Find where the given text appears and provide that cell's center as [X, Y] coordinate. 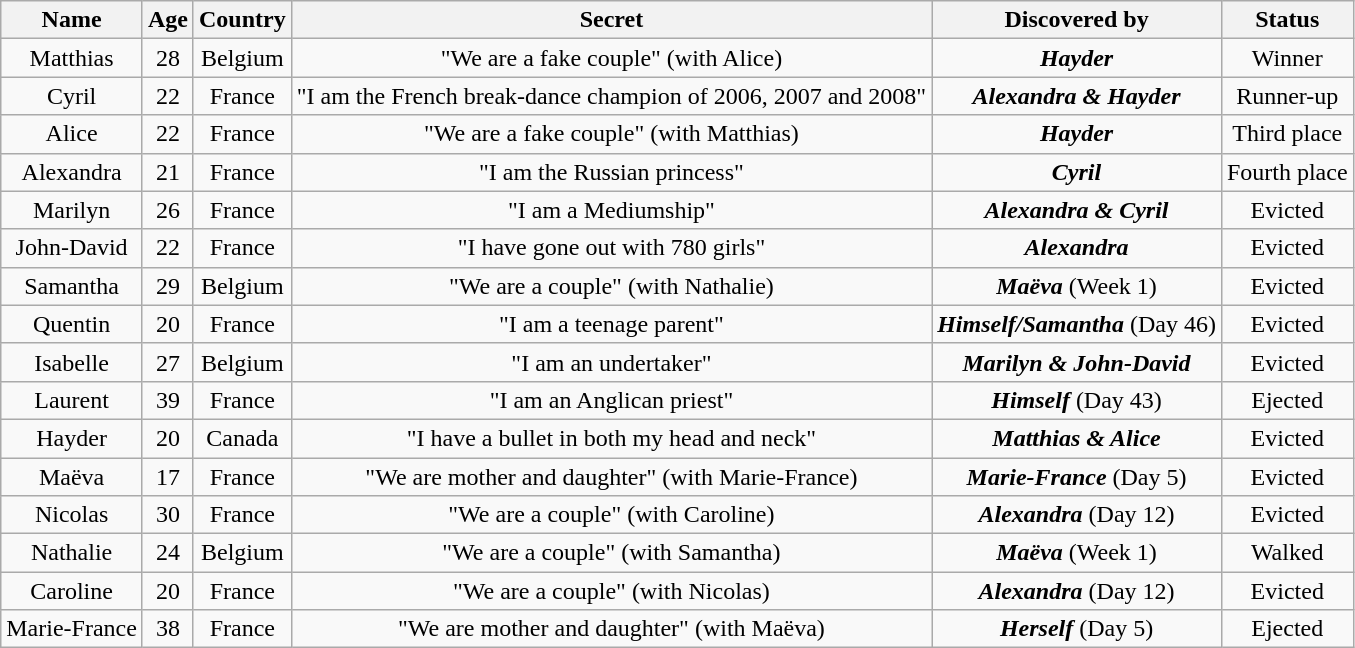
Himself (Day 43) [1077, 400]
38 [168, 629]
Matthias [72, 58]
Nicolas [72, 515]
"We are a couple" (with Samantha) [611, 553]
Country [242, 20]
Marilyn [72, 210]
Third place [1287, 134]
27 [168, 362]
"We are mother and daughter" (with Maëva) [611, 629]
"We are a fake couple" (with Matthias) [611, 134]
21 [168, 172]
Samantha [72, 286]
"I have gone out with 780 girls" [611, 248]
"We are a couple" (with Nathalie) [611, 286]
"I am a Mediumship" [611, 210]
Marie-France (Day 5) [1077, 477]
Age [168, 20]
"We are a couple" (with Nicolas) [611, 591]
"I am an undertaker" [611, 362]
39 [168, 400]
Secret [611, 20]
"I am the French break-dance champion of 2006, 2007 and 2008" [611, 96]
Status [1287, 20]
"We are a fake couple" (with Alice) [611, 58]
Matthias & Alice [1077, 438]
17 [168, 477]
Marie-France [72, 629]
Canada [242, 438]
"I am the Russian princess" [611, 172]
Himself/Samantha (Day 46) [1077, 324]
Herself (Day 5) [1077, 629]
Runner-up [1287, 96]
"I am an Anglican priest" [611, 400]
Alice [72, 134]
"I am a teenage parent" [611, 324]
Caroline [72, 591]
"We are a couple" (with Caroline) [611, 515]
"I have a bullet in both my head and neck" [611, 438]
Alexandra & Hayder [1077, 96]
Marilyn & John-David [1077, 362]
Alexandra & Cyril [1077, 210]
Winner [1287, 58]
28 [168, 58]
29 [168, 286]
Maëva [72, 477]
Nathalie [72, 553]
24 [168, 553]
30 [168, 515]
Laurent [72, 400]
"We are mother and daughter" (with Marie-France) [611, 477]
Name [72, 20]
Isabelle [72, 362]
John-David [72, 248]
Fourth place [1287, 172]
Walked [1287, 553]
Discovered by [1077, 20]
Quentin [72, 324]
26 [168, 210]
